Determine the [X, Y] coordinate at the center of the cell enclosing the given text.  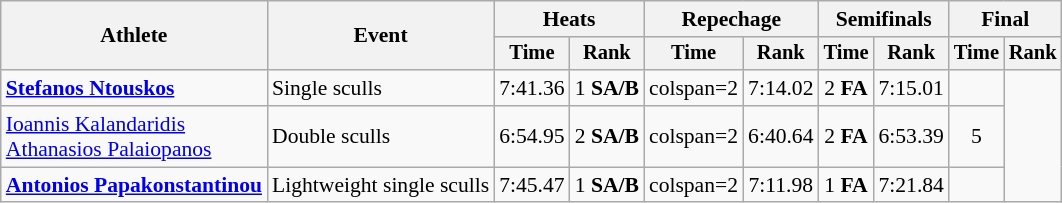
Stefanos Ntouskos [134, 88]
7:14.02 [780, 88]
Ioannis KalandaridisAthanasios Palaiopanos [134, 136]
1 FA [846, 185]
Athlete [134, 36]
7:21.84 [910, 185]
7:41.36 [532, 88]
Double sculls [380, 136]
Final [1005, 19]
7:15.01 [910, 88]
Lightweight single sculls [380, 185]
6:53.39 [910, 136]
5 [976, 136]
Antonios Papakonstantinou [134, 185]
7:11.98 [780, 185]
Heats [569, 19]
Single sculls [380, 88]
Event [380, 36]
6:40.64 [780, 136]
6:54.95 [532, 136]
2 SA/B [607, 136]
7:45.47 [532, 185]
Semifinals [884, 19]
Repechage [732, 19]
